Extract the [x, y] coordinate from the center of the cell holding the provided text.  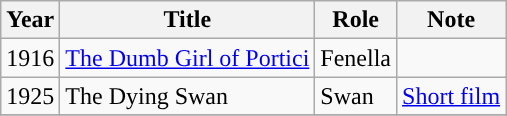
The Dumb Girl of Portici [188, 58]
Role [356, 20]
Note [452, 20]
1916 [30, 58]
Short film [452, 96]
Fenella [356, 58]
1925 [30, 96]
Swan [356, 96]
Title [188, 20]
Year [30, 20]
The Dying Swan [188, 96]
